Pinpoint the cell where the given text exists, returning its (x, y) midpoint coordinate. 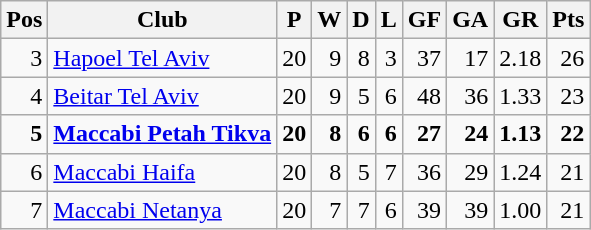
P (294, 20)
2.18 (520, 58)
Pts (568, 20)
L (388, 20)
Pos (24, 20)
37 (424, 58)
Maccabi Netanya (162, 210)
1.00 (520, 210)
1.13 (520, 134)
4 (24, 96)
Maccabi Petah Tikva (162, 134)
26 (568, 58)
Maccabi Haifa (162, 172)
W (330, 20)
1.24 (520, 172)
GR (520, 20)
17 (470, 58)
23 (568, 96)
1.33 (520, 96)
GA (470, 20)
D (361, 20)
27 (424, 134)
Hapoel Tel Aviv (162, 58)
24 (470, 134)
Beitar Tel Aviv (162, 96)
22 (568, 134)
GF (424, 20)
Club (162, 20)
48 (424, 96)
29 (470, 172)
